Find where the given text appears and provide that cell's center as (x, y) coordinate. 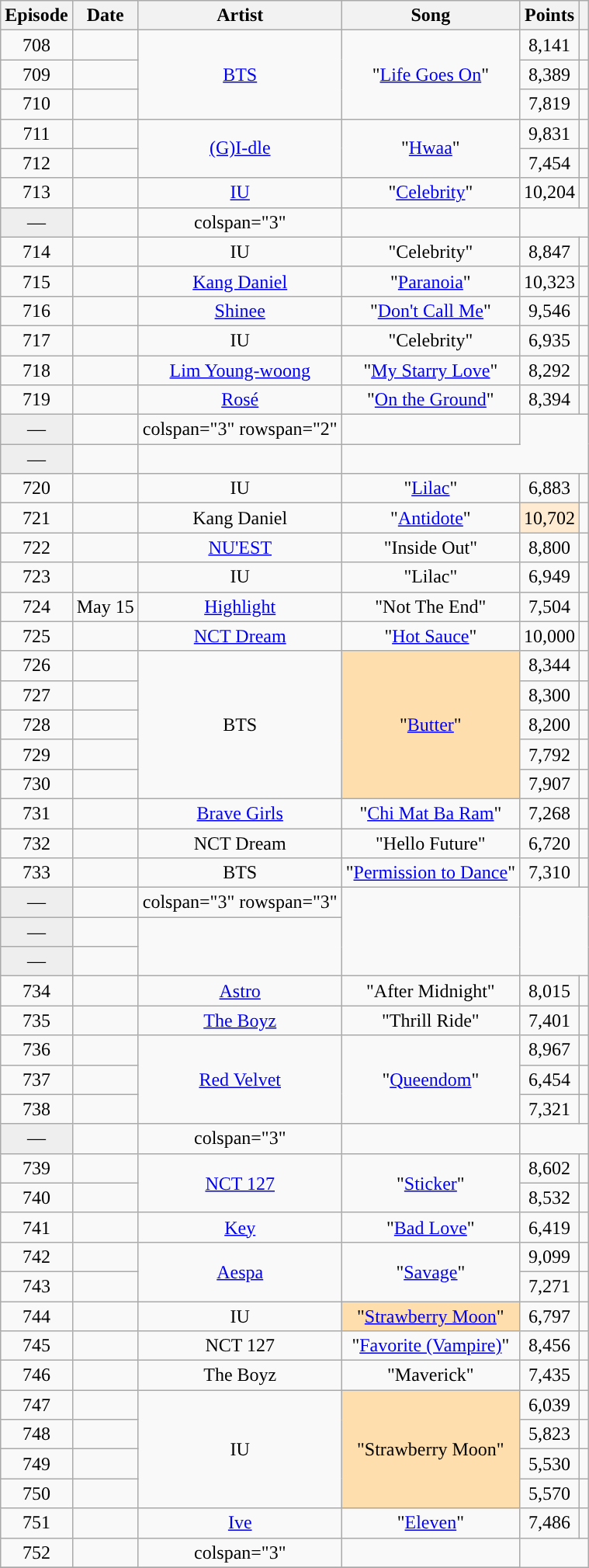
732 (36, 843)
7,268 (549, 813)
741 (36, 1227)
"My Starry Love" (430, 370)
7,271 (549, 1286)
Episode (36, 16)
5,823 (549, 1434)
7,819 (549, 104)
"Antidote" (430, 518)
6,883 (549, 488)
8,532 (549, 1198)
8,967 (549, 1050)
738 (36, 1109)
714 (36, 252)
7,907 (549, 784)
6,039 (549, 1405)
727 (36, 695)
7,401 (549, 1020)
Shinee (240, 311)
8,394 (549, 400)
722 (36, 548)
6,949 (549, 577)
6,419 (549, 1227)
8,456 (549, 1346)
715 (36, 281)
736 (36, 1050)
731 (36, 813)
5,570 (549, 1493)
Lim Young-woong (240, 370)
7,504 (549, 607)
751 (36, 1523)
"Hwaa" (430, 148)
7,486 (549, 1523)
723 (36, 577)
"Sticker" (430, 1183)
"Permission to Dance" (430, 873)
747 (36, 1405)
colspan="3" rowspan="3" (240, 902)
712 (36, 163)
735 (36, 1020)
10,000 (549, 636)
"After Midnight" (430, 991)
"Not The End" (430, 607)
Aespa (240, 1271)
"Paranoia" (430, 281)
752 (36, 1552)
733 (36, 873)
"Eleven" (430, 1523)
10,702 (549, 518)
725 (36, 636)
Artist (240, 16)
8,389 (549, 75)
734 (36, 991)
Date (106, 16)
740 (36, 1198)
"Inside Out" (430, 548)
709 (36, 75)
9,831 (549, 134)
"Queendom" (430, 1080)
8,344 (549, 666)
719 (36, 400)
"Thrill Ride" (430, 1020)
Astro (240, 991)
750 (36, 1493)
"Life Goes On" (430, 75)
5,530 (549, 1464)
8,800 (549, 548)
8,200 (549, 725)
9,099 (549, 1257)
718 (36, 370)
(G)I-dle (240, 148)
745 (36, 1346)
729 (36, 754)
739 (36, 1168)
colspan="3" rowspan="2" (240, 429)
728 (36, 725)
743 (36, 1286)
Rosé (240, 400)
8,847 (549, 252)
"Hello Future" (430, 843)
Key (240, 1227)
6,454 (549, 1080)
"Hot Sauce" (430, 636)
7,321 (549, 1109)
"Don't Call Me" (430, 311)
716 (36, 311)
748 (36, 1434)
May 15 (106, 607)
"Maverick" (430, 1375)
8,015 (549, 991)
710 (36, 104)
9,546 (549, 311)
Points (549, 16)
Highlight (240, 607)
Brave Girls (240, 813)
737 (36, 1080)
10,204 (549, 193)
6,797 (549, 1316)
8,300 (549, 695)
"On the Ground" (430, 400)
708 (36, 45)
Red Velvet (240, 1080)
6,935 (549, 340)
749 (36, 1464)
7,435 (549, 1375)
Ive (240, 1523)
724 (36, 607)
NU'EST (240, 548)
742 (36, 1257)
"Favorite (Vampire)" (430, 1346)
7,310 (549, 873)
7,454 (549, 163)
744 (36, 1316)
726 (36, 666)
717 (36, 340)
8,141 (549, 45)
"Butter" (430, 725)
711 (36, 134)
713 (36, 193)
"Chi Mat Ba Ram" (430, 813)
"Bad Love" (430, 1227)
"Savage" (430, 1271)
720 (36, 488)
7,792 (549, 754)
6,720 (549, 843)
10,323 (549, 281)
8,292 (549, 370)
730 (36, 784)
721 (36, 518)
8,602 (549, 1168)
746 (36, 1375)
Song (430, 16)
